Locate the cell with the specified text and output its [X, Y] center coordinate. 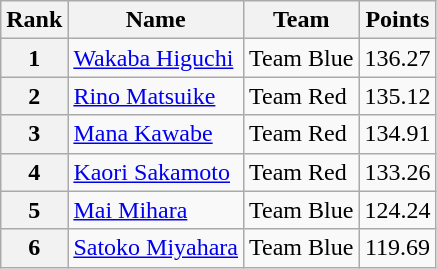
5 [34, 210]
2 [34, 96]
133.26 [398, 172]
Mai Mihara [156, 210]
4 [34, 172]
1 [34, 58]
Satoko Miyahara [156, 248]
Rino Matsuike [156, 96]
135.12 [398, 96]
Points [398, 20]
Wakaba Higuchi [156, 58]
119.69 [398, 248]
6 [34, 248]
Rank [34, 20]
Team [302, 20]
3 [34, 134]
Mana Kawabe [156, 134]
124.24 [398, 210]
Kaori Sakamoto [156, 172]
134.91 [398, 134]
Name [156, 20]
136.27 [398, 58]
